Return [x, y] of the center of cell containing provided text 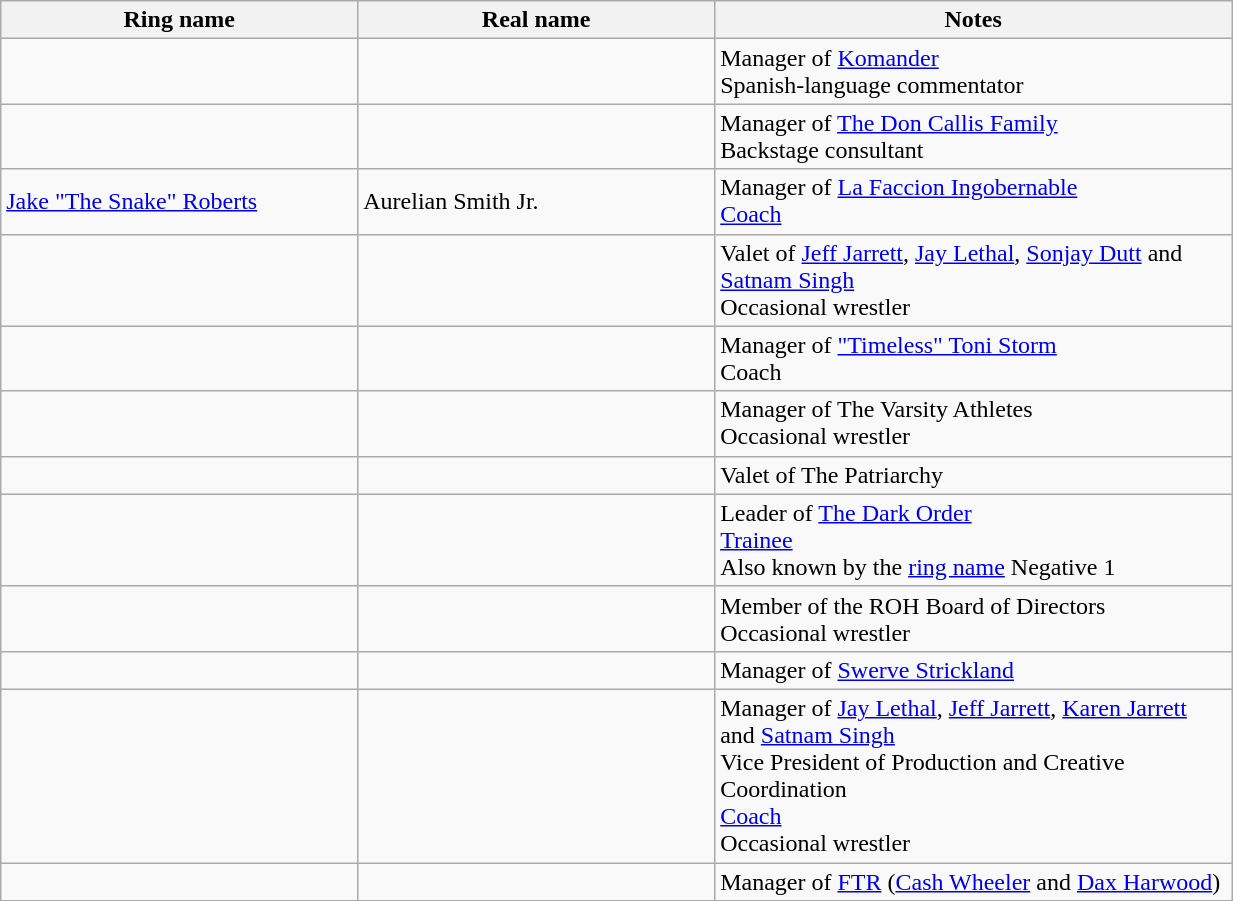
Manager of The Don Callis FamilyBackstage consultant [974, 136]
Jake "The Snake" Roberts [180, 202]
Manager of The Varsity AthletesOccasional wrestler [974, 424]
Manager of La Faccion IngobernableCoach [974, 202]
Manager of Jay Lethal, Jeff Jarrett, Karen Jarrett and Satnam SinghVice President of Production and Creative CoordinationCoachOccasional wrestler [974, 776]
Manager of Swerve Strickland [974, 670]
Valet of The Patriarchy [974, 475]
Real name [536, 20]
Leader of The Dark OrderTraineeAlso known by the ring name Negative 1 [974, 540]
Manager of FTR (Cash Wheeler and Dax Harwood) [974, 881]
Aurelian Smith Jr. [536, 202]
Notes [974, 20]
Manager of KomanderSpanish-language commentator [974, 72]
Ring name [180, 20]
Manager of "Timeless" Toni StormCoach [974, 358]
Member of the ROH Board of DirectorsOccasional wrestler [974, 618]
Valet of Jeff Jarrett, Jay Lethal, Sonjay Dutt and Satnam SinghOccasional wrestler [974, 280]
